Identify which cell holds the provided text, then report its [X, Y] central coordinate. 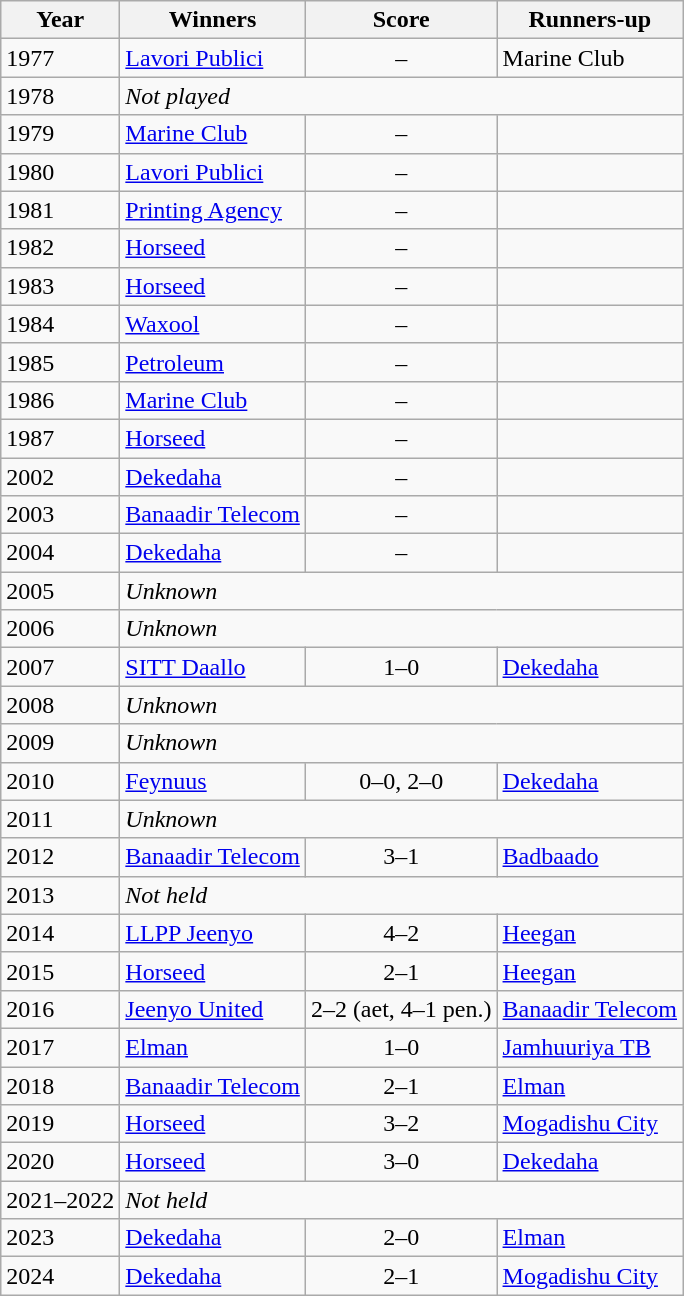
2007 [60, 667]
2018 [60, 1085]
Runners-up [590, 20]
1977 [60, 58]
2003 [60, 515]
1978 [60, 96]
1982 [60, 248]
Petroleum [213, 362]
SITT Daallo [213, 667]
2024 [60, 1276]
2023 [60, 1238]
2010 [60, 781]
Jamhuuriya TB [590, 1047]
Feynuus [213, 781]
LLPP Jeenyo [213, 933]
2–0 [401, 1238]
2013 [60, 895]
2014 [60, 933]
2006 [60, 629]
Printing Agency [213, 210]
1980 [60, 172]
1984 [60, 324]
Not played [402, 96]
Waxool [213, 324]
Winners [213, 20]
2005 [60, 591]
2017 [60, 1047]
1979 [60, 134]
1987 [60, 438]
1983 [60, 286]
3–1 [401, 857]
2020 [60, 1162]
Score [401, 20]
2002 [60, 477]
2012 [60, 857]
2015 [60, 971]
2–2 (aet, 4–1 pen.) [401, 1009]
2008 [60, 705]
1986 [60, 400]
2004 [60, 553]
1981 [60, 210]
Badbaado [590, 857]
3–0 [401, 1162]
1985 [60, 362]
3–2 [401, 1124]
0–0, 2–0 [401, 781]
2011 [60, 819]
Year [60, 20]
4–2 [401, 933]
2016 [60, 1009]
2019 [60, 1124]
2021–2022 [60, 1200]
2009 [60, 743]
Jeenyo United [213, 1009]
